Return the [X, Y] coordinate for the center point of the cell that contains the specified text.  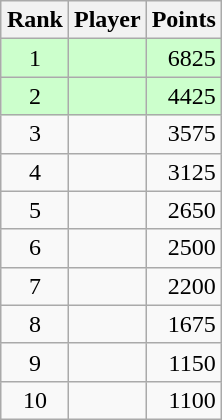
10 [34, 400]
3125 [184, 172]
Points [184, 20]
1150 [184, 362]
4 [34, 172]
2500 [184, 248]
1100 [184, 400]
2200 [184, 286]
3 [34, 134]
Rank [34, 20]
8 [34, 324]
1 [34, 58]
4425 [184, 96]
6 [34, 248]
3575 [184, 134]
2650 [184, 210]
Player [107, 20]
5 [34, 210]
7 [34, 286]
6825 [184, 58]
2 [34, 96]
9 [34, 362]
1675 [184, 324]
